Provide the (X, Y) coordinate of the cell's center where the given text is located.  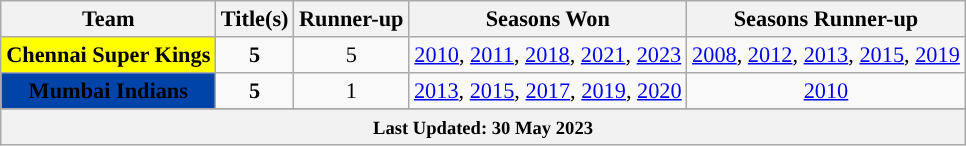
Last Updated: 30 May 2023 (483, 126)
1 (352, 91)
2010, 2011, 2018, 2021, 2023 (548, 55)
2013, 2015, 2017, 2019, 2020 (548, 91)
Title(s) (255, 19)
Runner-up (352, 19)
2008, 2012, 2013, 2015, 2019 (826, 55)
Team (108, 19)
2010 (826, 91)
Seasons Won (548, 19)
Chennai Super Kings (108, 55)
Mumbai Indians (108, 91)
Seasons Runner-up (826, 19)
